Find where the given text appears and provide that cell's center as [X, Y] coordinate. 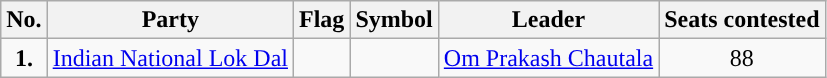
1. [24, 58]
No. [24, 20]
Seats contested [742, 20]
Indian National Lok Dal [170, 58]
Symbol [394, 20]
88 [742, 58]
Party [170, 20]
Om Prakash Chautala [548, 58]
Leader [548, 20]
Flag [321, 20]
